Output the (x, y) coordinate of the center of the cell containing the given text.  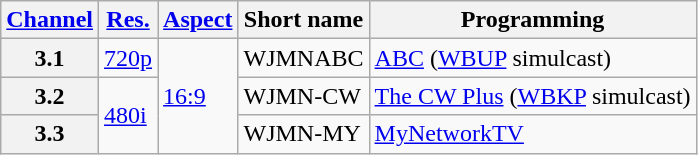
16:9 (198, 96)
3.2 (50, 96)
Short name (304, 20)
3.3 (50, 134)
WJMN-CW (304, 96)
3.1 (50, 58)
WJMNABC (304, 58)
Programming (532, 20)
Channel (50, 20)
480i (128, 115)
720p (128, 58)
The CW Plus (WBKP simulcast) (532, 96)
MyNetworkTV (532, 134)
Res. (128, 20)
WJMN-MY (304, 134)
Aspect (198, 20)
ABC (WBUP simulcast) (532, 58)
